Scan for the cell matching the given text and deliver its [x, y] coordinate at center. 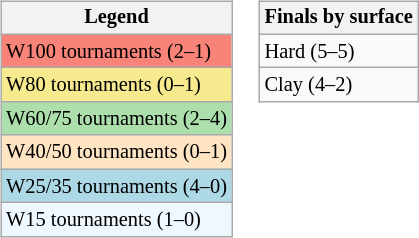
Legend [116, 18]
W100 tournaments (2–1) [116, 51]
W80 tournaments (0–1) [116, 85]
W60/75 tournaments (2–4) [116, 119]
Hard (5–5) [339, 51]
Clay (4–2) [339, 85]
Finals by surface [339, 18]
W25/35 tournaments (4–0) [116, 186]
W15 tournaments (1–0) [116, 220]
W40/50 tournaments (0–1) [116, 152]
